Return (x, y) of the center of cell containing provided text 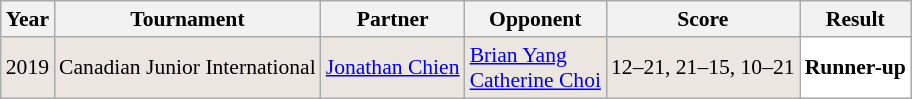
Year (28, 19)
12–21, 21–15, 10–21 (703, 68)
Runner-up (856, 68)
Tournament (188, 19)
2019 (28, 68)
Jonathan Chien (393, 68)
Partner (393, 19)
Score (703, 19)
Result (856, 19)
Canadian Junior International (188, 68)
Brian Yang Catherine Choi (536, 68)
Opponent (536, 19)
